Search for the cell housing the specified text and yield its (x, y) center coordinate. 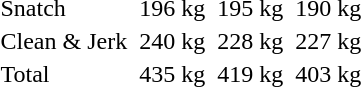
228 kg (250, 41)
240 kg (172, 41)
